From the cell containing the given text, extract its center point as [x, y] coordinate. 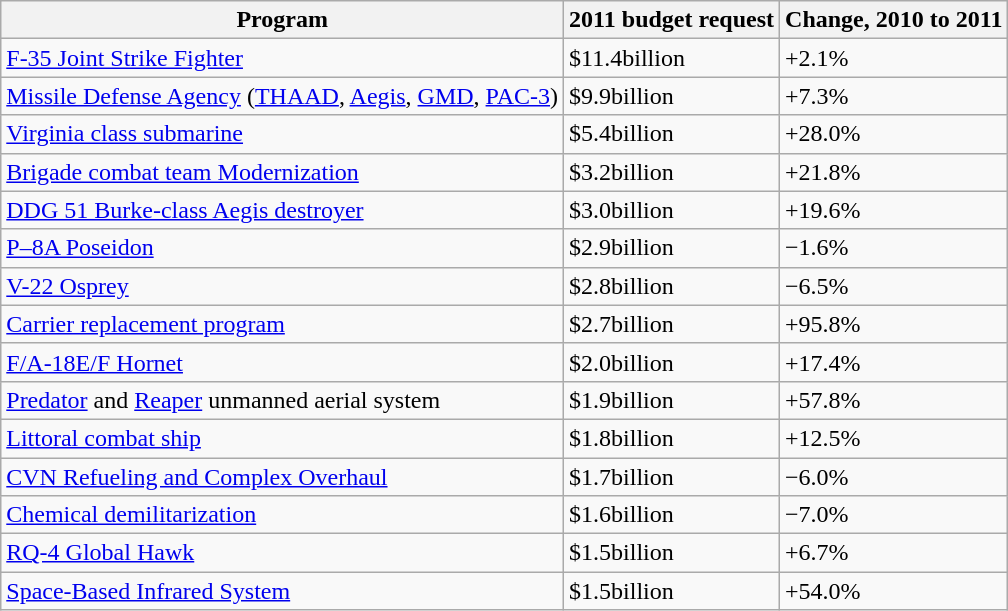
+57.8% [894, 400]
$2.0billion [672, 362]
Carrier replacement program [282, 324]
−6.0% [894, 477]
+17.4% [894, 362]
P–8A Poseidon [282, 248]
F/A-18E/F Hornet [282, 362]
+21.8% [894, 172]
Virginia class submarine [282, 134]
Brigade combat team Modernization [282, 172]
$3.0billion [672, 210]
$1.6billion [672, 515]
$2.7billion [672, 324]
Change, 2010 to 2011 [894, 20]
Space-Based Infrared System [282, 591]
Predator and Reaper unmanned aerial system [282, 400]
Chemical demilitarization [282, 515]
RQ-4 Global Hawk [282, 553]
$9.9billion [672, 96]
Missile Defense Agency (THAAD, Aegis, GMD, PAC-3) [282, 96]
Program [282, 20]
DDG 51 Burke-class Aegis destroyer [282, 210]
$1.7billion [672, 477]
+95.8% [894, 324]
+28.0% [894, 134]
$5.4billion [672, 134]
CVN Refueling and Complex Overhaul [282, 477]
+54.0% [894, 591]
F-35 Joint Strike Fighter [282, 58]
$2.9billion [672, 248]
2011 budget request [672, 20]
−1.6% [894, 248]
$11.4billion [672, 58]
V-22 Osprey [282, 286]
$3.2billion [672, 172]
$1.9billion [672, 400]
$1.8billion [672, 438]
−7.0% [894, 515]
+6.7% [894, 553]
$2.8billion [672, 286]
+2.1% [894, 58]
+19.6% [894, 210]
Littoral combat ship [282, 438]
+12.5% [894, 438]
+7.3% [894, 96]
−6.5% [894, 286]
